From the cell containing the given text, extract its center point as [X, Y] coordinate. 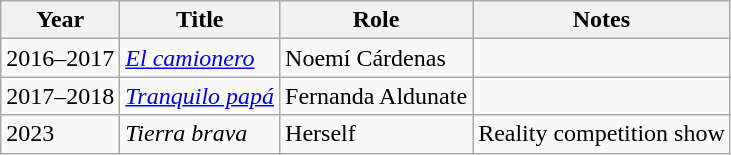
El camionero [200, 58]
Tranquilo papá [200, 96]
Reality competition show [602, 134]
Notes [602, 20]
Herself [376, 134]
Fernanda Aldunate [376, 96]
Role [376, 20]
Title [200, 20]
Noemí Cárdenas [376, 58]
Year [60, 20]
Tierra brava [200, 134]
2023 [60, 134]
2017–2018 [60, 96]
2016–2017 [60, 58]
